Identify which cell holds the provided text, then report its (X, Y) central coordinate. 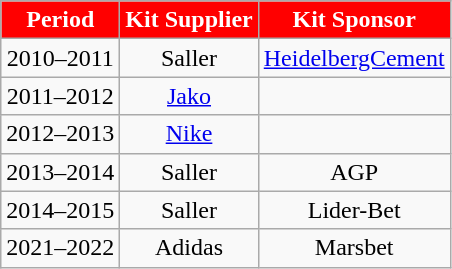
Marsbet (354, 248)
AGP (354, 172)
2013–2014 (60, 172)
2011–2012 (60, 96)
2021–2022 (60, 248)
2012–2013 (60, 134)
Jako (189, 96)
Kit Sponsor (354, 20)
HeidelbergCement (354, 58)
2010–2011 (60, 58)
2014–2015 (60, 210)
Adidas (189, 248)
Kit Supplier (189, 20)
Nike (189, 134)
Lider-Bet (354, 210)
Period (60, 20)
